Return [X, Y] of the center of cell containing provided text 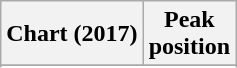
Chart (2017) [72, 34]
Peak position [189, 34]
